Determine the [X, Y] coordinate at the center of the cell enclosing the given text.  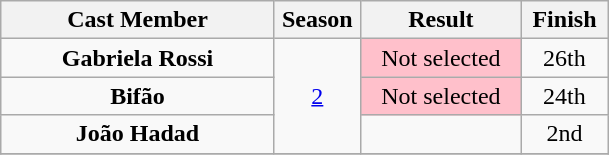
Season [317, 20]
Gabriela Rossi [138, 58]
24th [564, 96]
João Hadad [138, 134]
Finish [564, 20]
2 [317, 96]
Result [440, 20]
Bifão [138, 96]
26th [564, 58]
Cast Member [138, 20]
2nd [564, 134]
